From the cell containing the given text, extract its center point as [x, y] coordinate. 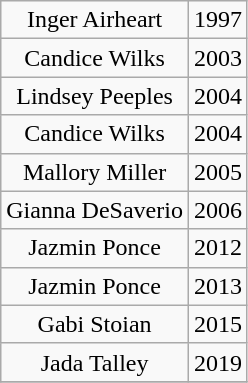
2019 [218, 362]
Gabi Stoian [95, 324]
2005 [218, 172]
2013 [218, 286]
Jada Talley [95, 362]
2003 [218, 58]
Gianna DeSaverio [95, 210]
2006 [218, 210]
2015 [218, 324]
1997 [218, 20]
Lindsey Peeples [95, 96]
Mallory Miller [95, 172]
Inger Airheart [95, 20]
2012 [218, 248]
